Detect which cell encompasses the target text, then output its (x, y) center coordinate. 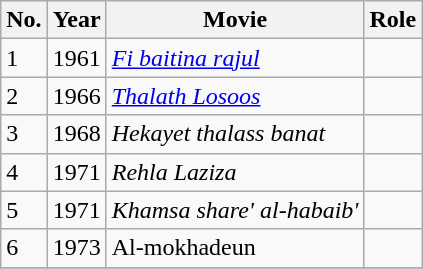
1961 (76, 58)
Hekayet thalass banat (235, 134)
Thalath Losoos (235, 96)
Year (76, 20)
6 (24, 248)
No. (24, 20)
1966 (76, 96)
5 (24, 210)
2 (24, 96)
Role (393, 20)
1 (24, 58)
1973 (76, 248)
Al-mokhadeun (235, 248)
1968 (76, 134)
4 (24, 172)
3 (24, 134)
Rehla Laziza (235, 172)
Fi baitina rajul (235, 58)
Khamsa share' al-habaib' (235, 210)
Movie (235, 20)
